Pinpoint the cell where the given text exists, returning its [x, y] midpoint coordinate. 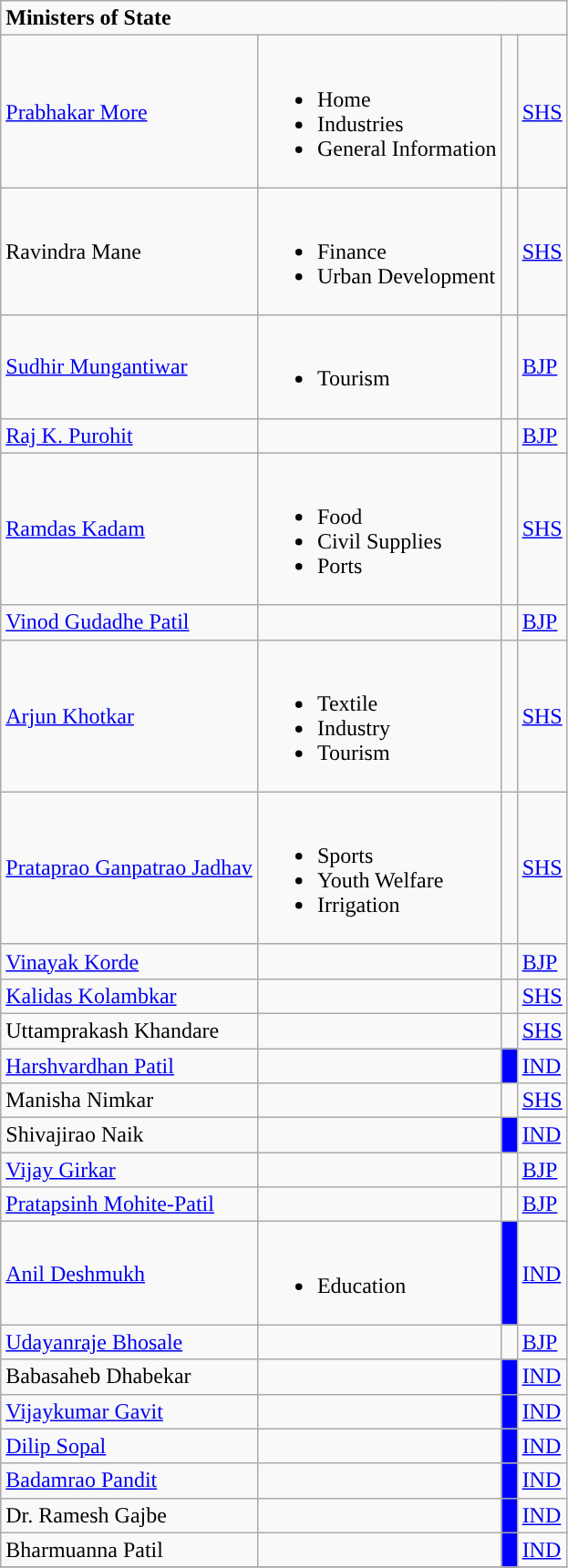
Prabhakar More [129, 111]
Manisha Nimkar [129, 1101]
Pratapsinh Mohite-Patil [129, 1204]
Prataprao Ganpatrao Jadhav [129, 867]
SportsYouth WelfareIrrigation [379, 867]
Vijaykumar Gavit [129, 1411]
Uttamprakash Khandare [129, 1030]
HomeIndustriesGeneral Information [379, 111]
Ravindra Mane [129, 251]
Vijay Girkar [129, 1170]
Arjun Khotkar [129, 716]
Babasaheb Dhabekar [129, 1377]
TextileIndustryTourism [379, 716]
Raj K. Purohit [129, 436]
Ministers of State [284, 18]
Education [379, 1274]
Sudhir Mungantiwar [129, 366]
Vinayak Korde [129, 961]
Kalidas Kolambkar [129, 996]
Tourism [379, 366]
Dr. Ramesh Gajbe [129, 1515]
Bharmuanna Patil [129, 1550]
Shivajirao Naik [129, 1135]
Anil Deshmukh [129, 1274]
Vinod Gudadhe Patil [129, 622]
Badamrao Pandit [129, 1481]
Ramdas Kadam [129, 528]
Udayanraje Bhosale [129, 1342]
Harshvardhan Patil [129, 1065]
Dilip Sopal [129, 1446]
FinanceUrban Development [379, 251]
FoodCivil SuppliesPorts [379, 528]
